Detect which cell encompasses the target text, then output its (x, y) center coordinate. 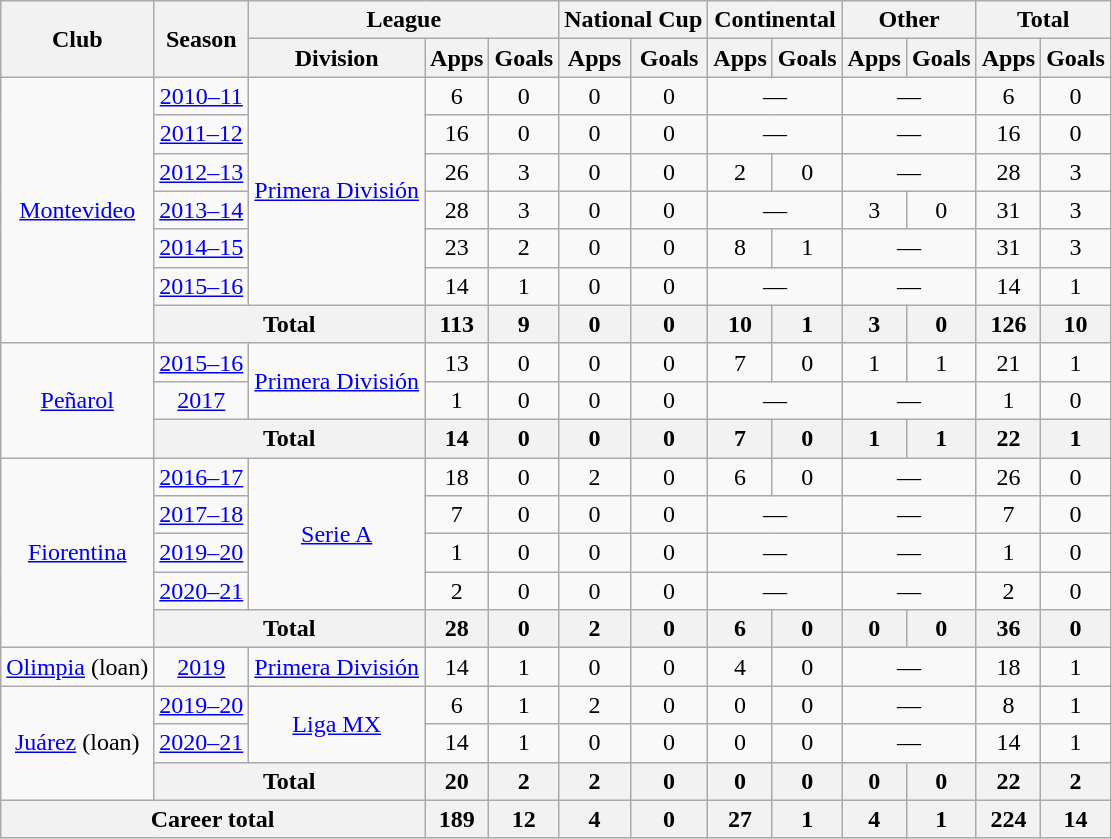
Career total (213, 819)
224 (1008, 819)
2016–17 (202, 477)
Other (909, 20)
Continental (775, 20)
12 (524, 819)
Season (202, 39)
36 (1008, 629)
Serie A (337, 534)
189 (457, 819)
Liga MX (337, 724)
2014–15 (202, 248)
Montevideo (78, 210)
13 (457, 362)
113 (457, 324)
Juárez (loan) (78, 743)
League (404, 20)
2010–11 (202, 96)
Division (337, 58)
21 (1008, 362)
Olimpia (loan) (78, 667)
2019 (202, 667)
Club (78, 39)
2012–13 (202, 172)
Fiorentina (78, 553)
Peñarol (78, 400)
27 (740, 819)
126 (1008, 324)
23 (457, 248)
2017 (202, 400)
2013–14 (202, 210)
9 (524, 324)
National Cup (634, 20)
2017–18 (202, 515)
2011–12 (202, 134)
20 (457, 781)
